Identify which cell holds the provided text, then report its [X, Y] central coordinate. 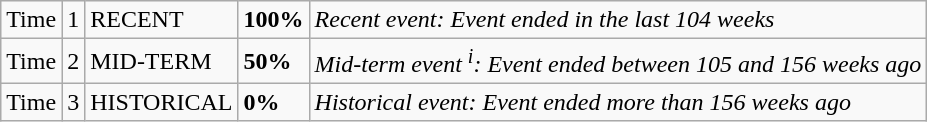
Recent event: Event ended in the last 104 weeks [618, 20]
RECENT [162, 20]
2 [74, 62]
MID-TERM [162, 62]
Historical event: Event ended more than 156 weeks ago [618, 102]
3 [74, 102]
HISTORICAL [162, 102]
1 [74, 20]
0% [274, 102]
100% [274, 20]
50% [274, 62]
Mid-term event i: Event ended between 105 and 156 weeks ago [618, 62]
